Search for the cell housing the specified text and yield its (x, y) center coordinate. 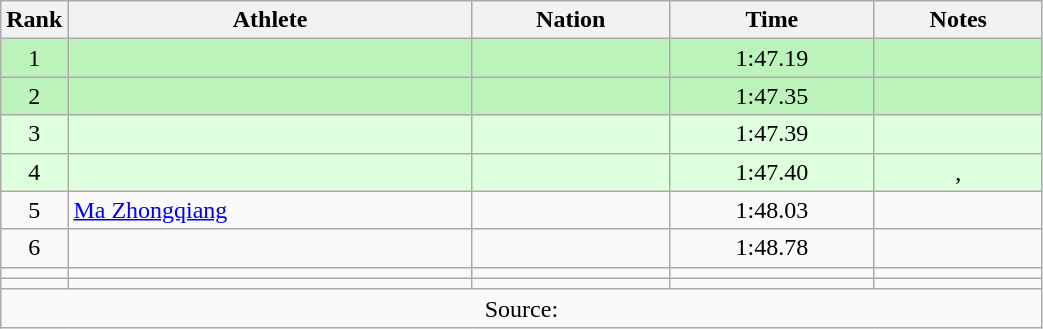
Athlete (270, 20)
3 (34, 134)
1:47.40 (772, 172)
2 (34, 96)
5 (34, 210)
1 (34, 58)
Nation (570, 20)
Ma Zhongqiang (270, 210)
4 (34, 172)
Source: (522, 308)
1:47.39 (772, 134)
1:48.03 (772, 210)
1:47.19 (772, 58)
, (958, 172)
Time (772, 20)
1:47.35 (772, 96)
Notes (958, 20)
6 (34, 248)
1:48.78 (772, 248)
Rank (34, 20)
